Capture the cell that displays the provided text and extract its (X, Y) central coordinate. 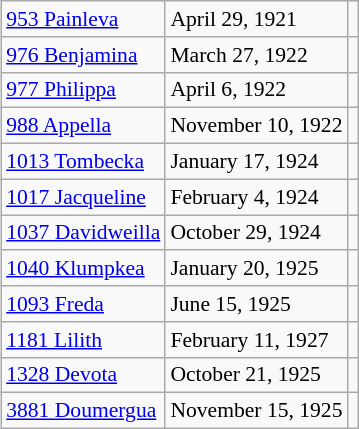
March 27, 1922 (256, 54)
April 6, 1922 (256, 90)
976 Benjamina (83, 54)
1040 Klumpkea (83, 268)
February 4, 1924 (256, 197)
1181 Lilith (83, 339)
November 15, 1925 (256, 411)
1037 Davidweilla (83, 232)
February 11, 1927 (256, 339)
3881 Doumergua (83, 411)
November 10, 1922 (256, 126)
June 15, 1925 (256, 304)
April 29, 1921 (256, 19)
January 17, 1924 (256, 161)
1013 Tombecka (83, 161)
953 Painleva (83, 19)
October 29, 1924 (256, 232)
October 21, 1925 (256, 375)
988 Appella (83, 126)
1093 Freda (83, 304)
January 20, 1925 (256, 268)
977 Philippa (83, 90)
1017 Jacqueline (83, 197)
1328 Devota (83, 375)
